Output the [x, y] coordinate of the center of the cell containing the given text.  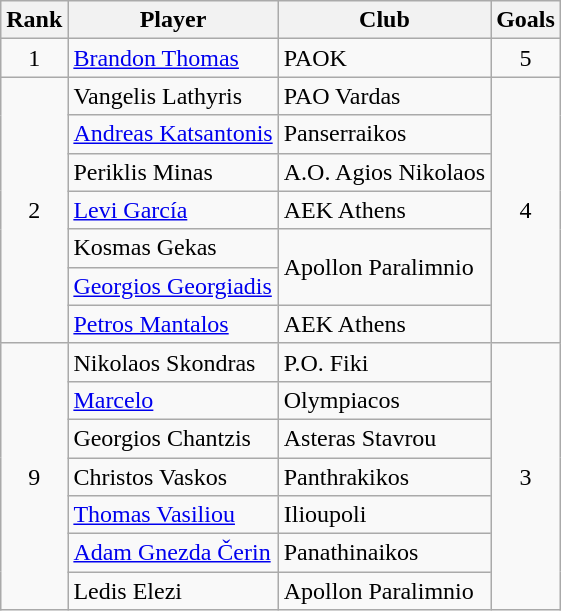
Olympiacos [384, 400]
Panathinaikos [384, 553]
Petros Mantalos [173, 324]
Andreas Katsantonis [173, 134]
3 [526, 476]
Georgios Georgiadis [173, 286]
A.O. Agios Nikolaos [384, 172]
Club [384, 20]
Christos Vaskos [173, 477]
Brandon Thomas [173, 58]
Panthrakikos [384, 477]
PAO Vardas [384, 96]
PAOK [384, 58]
Goals [526, 20]
Vangelis Lathyris [173, 96]
Adam Gnezda Čerin [173, 553]
Marcelo [173, 400]
Levi García [173, 210]
Thomas Vasiliou [173, 515]
5 [526, 58]
Kosmas Gekas [173, 248]
Georgios Chantzis [173, 438]
9 [34, 476]
Periklis Minas [173, 172]
4 [526, 210]
Panserraikos [384, 134]
Rank [34, 20]
P.O. Fiki [384, 362]
Nikolaos Skondras [173, 362]
Ilioupoli [384, 515]
Ledis Elezi [173, 591]
Player [173, 20]
Asteras Stavrou [384, 438]
2 [34, 210]
1 [34, 58]
